For the text-containing cell, return its midpoint in (x, y) coordinate format. 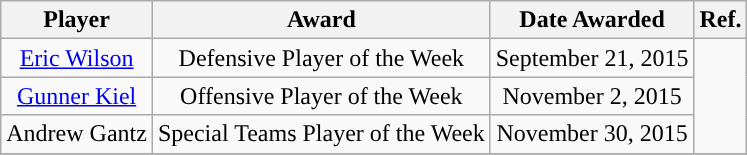
Gunner Kiel (77, 96)
September 21, 2015 (592, 58)
November 30, 2015 (592, 134)
Award (321, 20)
Player (77, 20)
Defensive Player of the Week (321, 58)
Eric Wilson (77, 58)
Date Awarded (592, 20)
November 2, 2015 (592, 96)
Andrew Gantz (77, 134)
Ref. (720, 20)
Offensive Player of the Week (321, 96)
Special Teams Player of the Week (321, 134)
